Output the (X, Y) coordinate of the center of the cell containing the given text.  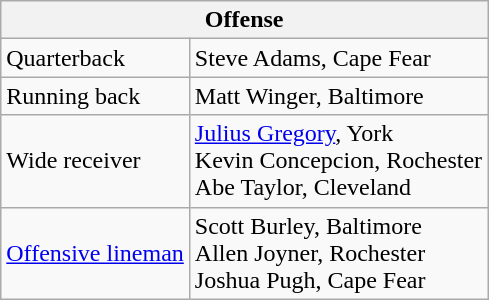
Running back (96, 96)
Quarterback (96, 58)
Offense (244, 20)
Julius Gregory, YorkKevin Concepcion, RochesterAbe Taylor, Cleveland (338, 161)
Steve Adams, Cape Fear (338, 58)
Wide receiver (96, 161)
Matt Winger, Baltimore (338, 96)
Scott Burley, BaltimoreAllen Joyner, RochesterJoshua Pugh, Cape Fear (338, 253)
Offensive lineman (96, 253)
